Return [x, y] of the center of cell containing provided text 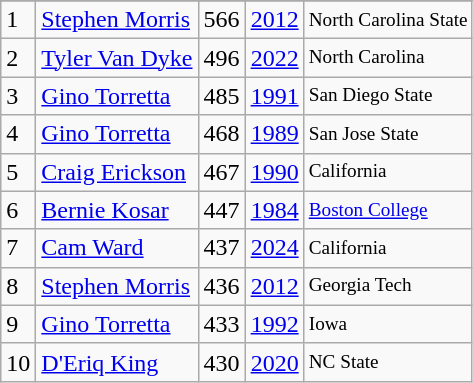
8 [18, 286]
7 [18, 248]
Boston College [388, 210]
North Carolina [388, 58]
485 [222, 96]
9 [18, 324]
Iowa [388, 324]
10 [18, 362]
5 [18, 172]
467 [222, 172]
2022 [274, 58]
447 [222, 210]
433 [222, 324]
North Carolina State [388, 20]
437 [222, 248]
430 [222, 362]
D'Eriq King [117, 362]
1992 [274, 324]
1 [18, 20]
2024 [274, 248]
San Jose State [388, 134]
566 [222, 20]
Tyler Van Dyke [117, 58]
2 [18, 58]
436 [222, 286]
1989 [274, 134]
Georgia Tech [388, 286]
4 [18, 134]
468 [222, 134]
Cam Ward [117, 248]
1990 [274, 172]
Craig Erickson [117, 172]
NC State [388, 362]
1984 [274, 210]
2020 [274, 362]
496 [222, 58]
3 [18, 96]
6 [18, 210]
San Diego State [388, 96]
Bernie Kosar [117, 210]
1991 [274, 96]
